Capture the cell that displays the provided text and extract its [X, Y] central coordinate. 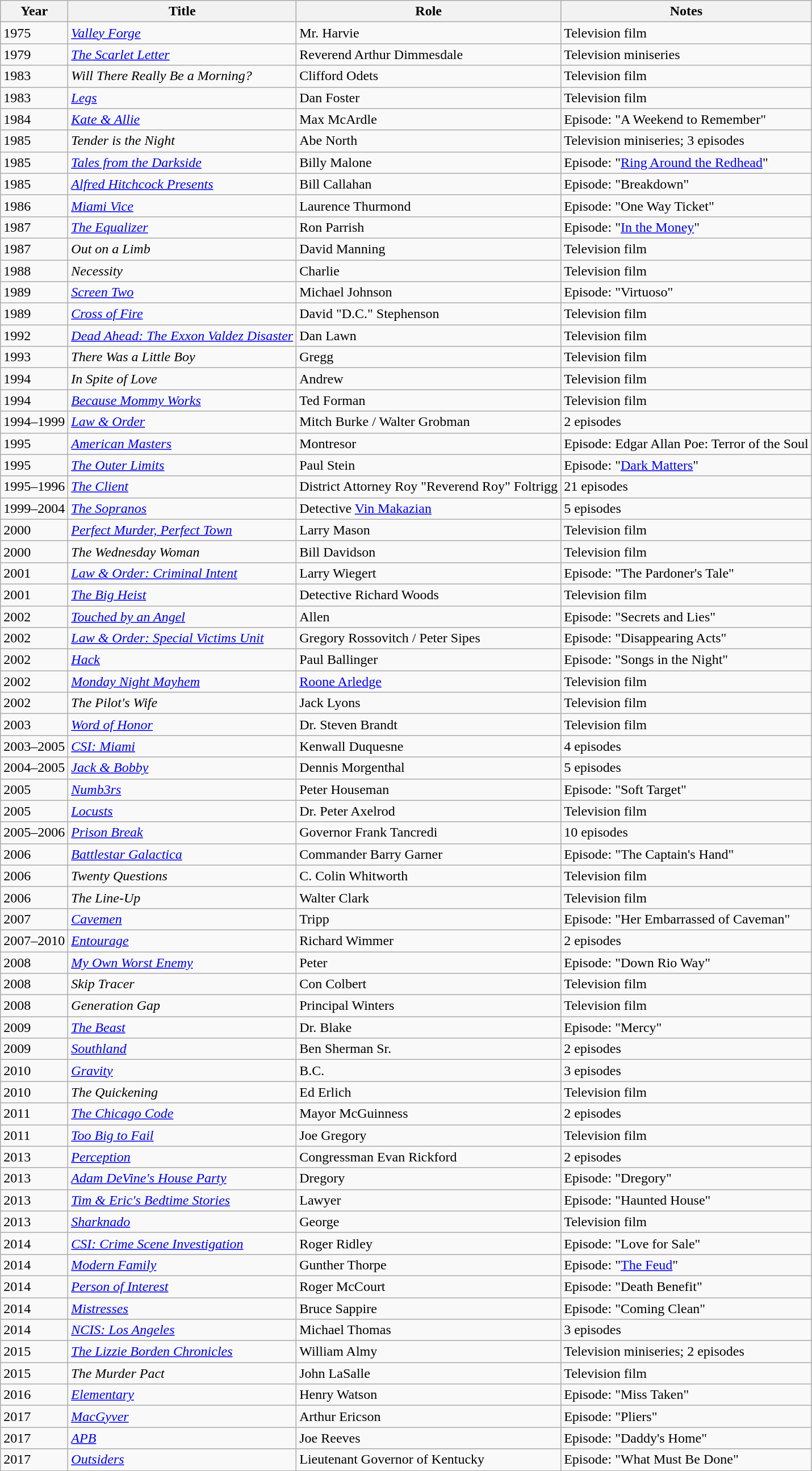
1979 [34, 55]
Abe North [429, 141]
2003–2005 [34, 746]
Paul Stein [429, 465]
In Spite of Love [182, 379]
Gregory Rossovitch / Peter Sipes [429, 638]
Commander Barry Garner [429, 854]
1986 [34, 206]
Miami Vice [182, 206]
1992 [34, 336]
2004–2005 [34, 768]
Mistresses [182, 1308]
District Attorney Roy "Reverend Roy" Foltrigg [429, 487]
Generation Gap [182, 1006]
Paul Ballinger [429, 660]
Joe Gregory [429, 1135]
Episode: "Mercy" [687, 1027]
Screen Two [182, 292]
Outsiders [182, 1460]
The Chicago Code [182, 1114]
Monday Night Mayhem [182, 682]
Episode: "Miss Taken" [687, 1395]
Walter Clark [429, 897]
Billy Malone [429, 162]
Sharknado [182, 1222]
Episode: "Dregory" [687, 1179]
William Almy [429, 1352]
Reverend Arthur Dimmesdale [429, 55]
The Client [182, 487]
2003 [34, 725]
Cavemen [182, 919]
Episode: "The Feud" [687, 1265]
Gregg [429, 357]
4 episodes [687, 746]
Locusts [182, 811]
Episode: "Dark Matters" [687, 465]
Legs [182, 98]
Episode: "Virtuoso" [687, 292]
Dead Ahead: The Exxon Valdez Disaster [182, 336]
Episode: "Pliers" [687, 1416]
Television miniseries [687, 55]
Tripp [429, 919]
Cross of Fire [182, 314]
Numb3rs [182, 789]
Ben Sherman Sr. [429, 1049]
B.C. [429, 1071]
Tales from the Darkside [182, 162]
The Quickening [182, 1092]
Perception [182, 1157]
Out on a Limb [182, 249]
MacGyver [182, 1416]
Episode: "What Must Be Done" [687, 1460]
Richard Wimmer [429, 941]
Dennis Morgenthal [429, 768]
Henry Watson [429, 1395]
1994–1999 [34, 422]
Kenwall Duquesne [429, 746]
2007–2010 [34, 941]
Roger Ridley [429, 1243]
The Scarlet Letter [182, 55]
Bruce Sappire [429, 1308]
2016 [34, 1395]
1988 [34, 271]
The Big Heist [182, 595]
Person of Interest [182, 1286]
Lieutenant Governor of Kentucky [429, 1460]
Notes [687, 11]
21 episodes [687, 487]
Lawyer [429, 1200]
Episode: "One Way Ticket" [687, 206]
Arthur Ericson [429, 1416]
Charlie [429, 271]
Ed Erlich [429, 1092]
Episode: "The Captain's Hand" [687, 854]
Bill Callahan [429, 184]
Laurence Thurmond [429, 206]
Principal Winters [429, 1006]
The Sopranos [182, 508]
Word of Honor [182, 725]
The Pilot's Wife [182, 703]
Episode: "Daddy's Home" [687, 1438]
There Was a Little Boy [182, 357]
Mr. Harvie [429, 33]
The Lizzie Borden Chronicles [182, 1352]
Dr. Blake [429, 1027]
Prison Break [182, 833]
Episode: "Disappearing Acts" [687, 638]
Governor Frank Tancredi [429, 833]
The Wednesday Woman [182, 551]
Episode: "Haunted House" [687, 1200]
1999–2004 [34, 508]
Episode: "Death Benefit" [687, 1286]
Dr. Steven Brandt [429, 725]
The Murder Pact [182, 1373]
Joe Reeves [429, 1438]
CSI: Miami [182, 746]
Skip Tracer [182, 984]
Kate & Allie [182, 119]
Dan Foster [429, 98]
Jack Lyons [429, 703]
Michael Thomas [429, 1330]
Andrew [429, 379]
Roone Arledge [429, 682]
Episode: "Soft Target" [687, 789]
Peter Houseman [429, 789]
Episode: "Down Rio Way" [687, 963]
Necessity [182, 271]
Tim & Eric's Bedtime Stories [182, 1200]
Episode: "A Weekend to Remember" [687, 119]
CSI: Crime Scene Investigation [182, 1243]
C. Colin Whitworth [429, 876]
Gravity [182, 1071]
NCIS: Los Angeles [182, 1330]
1984 [34, 119]
Con Colbert [429, 984]
1995–1996 [34, 487]
Congressman Evan Rickford [429, 1157]
Touched by an Angel [182, 616]
Episode: "Songs in the Night" [687, 660]
Gunther Thorpe [429, 1265]
Law & Order: Special Victims Unit [182, 638]
Mitch Burke / Walter Grobman [429, 422]
Year [34, 11]
Television miniseries; 3 episodes [687, 141]
Southland [182, 1049]
Role [429, 11]
Max McArdle [429, 119]
Episode: "The Pardoner's Tale" [687, 573]
Perfect Murder, Perfect Town [182, 530]
John LaSalle [429, 1373]
Episode: "Secrets and Lies" [687, 616]
APB [182, 1438]
David "D.C." Stephenson [429, 314]
Dregory [429, 1179]
The Line-Up [182, 897]
Jack & Bobby [182, 768]
Law & Order: Criminal Intent [182, 573]
Michael Johnson [429, 292]
Roger McCourt [429, 1286]
Larry Mason [429, 530]
Ron Parrish [429, 227]
Battlestar Galactica [182, 854]
Modern Family [182, 1265]
Too Big to Fail [182, 1135]
Episode: "Love for Sale" [687, 1243]
Alfred Hitchcock Presents [182, 184]
10 episodes [687, 833]
Episode: "Ring Around the Redhead" [687, 162]
Episode: "In the Money" [687, 227]
Title [182, 11]
Allen [429, 616]
Detective Richard Woods [429, 595]
My Own Worst Enemy [182, 963]
George [429, 1222]
Tender is the Night [182, 141]
Dr. Peter Axelrod [429, 811]
1993 [34, 357]
1975 [34, 33]
Elementary [182, 1395]
Television miniseries; 2 episodes [687, 1352]
Episode: "Coming Clean" [687, 1308]
Clifford Odets [429, 76]
Detective Vin Makazian [429, 508]
Episode: "Breakdown" [687, 184]
Twenty Questions [182, 876]
David Manning [429, 249]
2005–2006 [34, 833]
Will There Really Be a Morning? [182, 76]
Montresor [429, 444]
Mayor McGuinness [429, 1114]
Because Mommy Works [182, 400]
2007 [34, 919]
Valley Forge [182, 33]
The Equalizer [182, 227]
The Beast [182, 1027]
The Outer Limits [182, 465]
Entourage [182, 941]
Episode: Edgar Allan Poe: Terror of the Soul [687, 444]
Larry Wiegert [429, 573]
Ted Forman [429, 400]
Bill Davidson [429, 551]
Episode: "Her Embarrassed of Caveman" [687, 919]
Dan Lawn [429, 336]
Law & Order [182, 422]
American Masters [182, 444]
Hack [182, 660]
Adam DeVine's House Party [182, 1179]
Peter [429, 963]
